Determine the [X, Y] coordinate at the center of the cell enclosing the given text.  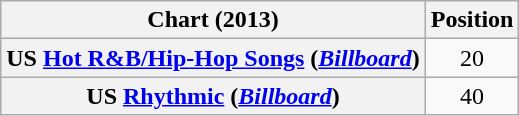
Chart (2013) [213, 20]
20 [472, 58]
Position [472, 20]
US Rhythmic (Billboard) [213, 96]
US Hot R&B/Hip-Hop Songs (Billboard) [213, 58]
40 [472, 96]
